Search for the cell housing the specified text and yield its (x, y) center coordinate. 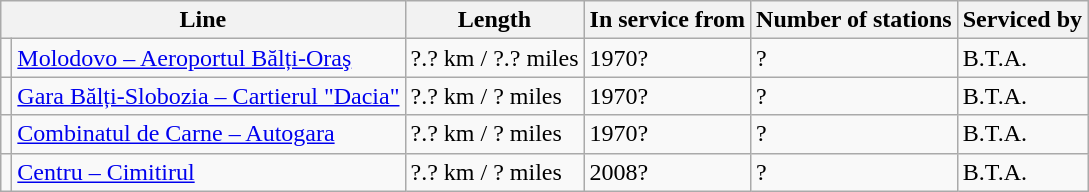
Molodovo – Aeroportul Bălți-Oraş (208, 58)
Gara Bălți-Slobozia – Cartierul "Dacia" (208, 96)
Serviced by (1022, 20)
In service from (668, 20)
?.? km / ?.? miles (494, 58)
2008? (668, 172)
Number of stations (854, 20)
Centru – Cimitirul (208, 172)
Length (494, 20)
Line (203, 20)
Combinatul de Carne – Autogara (208, 134)
